For the text-containing cell, return its midpoint in [x, y] coordinate format. 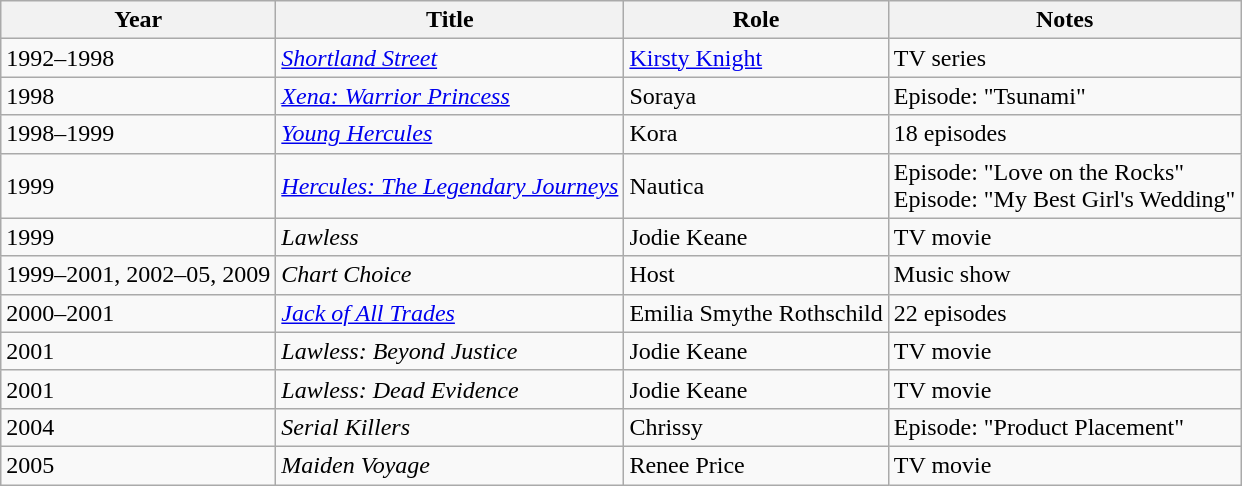
Lawless: Dead Evidence [450, 389]
Renee Price [756, 465]
Lawless [450, 237]
Music show [1064, 275]
Kora [756, 134]
1999–2001, 2002–05, 2009 [138, 275]
Emilia Smythe Rothschild [756, 313]
1992–1998 [138, 58]
Episode: "Product Placement" [1064, 427]
1998 [138, 96]
18 episodes [1064, 134]
Episode: "Tsunami" [1064, 96]
2000–2001 [138, 313]
Role [756, 20]
Nautica [756, 186]
Chart Choice [450, 275]
Lawless: Beyond Justice [450, 351]
Serial Killers [450, 427]
Notes [1064, 20]
Shortland Street [450, 58]
TV series [1064, 58]
Soraya [756, 96]
Maiden Voyage [450, 465]
Kirsty Knight [756, 58]
Title [450, 20]
22 episodes [1064, 313]
2005 [138, 465]
Hercules: The Legendary Journeys [450, 186]
Jack of All Trades [450, 313]
Host [756, 275]
Year [138, 20]
1998–1999 [138, 134]
Episode: "Love on the Rocks"Episode: "My Best Girl's Wedding" [1064, 186]
Chrissy [756, 427]
2004 [138, 427]
Young Hercules [450, 134]
Xena: Warrior Princess [450, 96]
